Detect which cell encompasses the target text, then output its (X, Y) center coordinate. 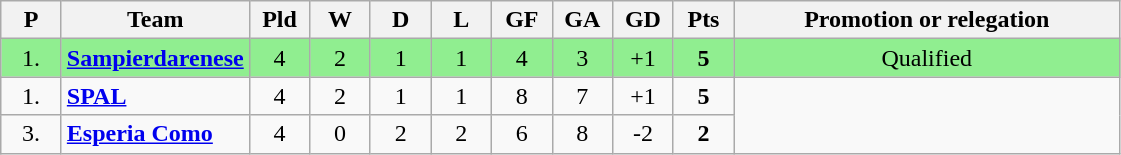
Sampierdarenese (155, 58)
Team (155, 20)
L (462, 20)
-2 (644, 134)
Esperia Como (155, 134)
GF (522, 20)
0 (340, 134)
GA (582, 20)
Pld (280, 20)
Qualified (927, 58)
SPAL (155, 96)
3. (32, 134)
W (340, 20)
Promotion or relegation (927, 20)
7 (582, 96)
P (32, 20)
D (400, 20)
Pts (704, 20)
3 (582, 58)
GD (644, 20)
6 (522, 134)
